Capture the cell that displays the provided text and extract its [x, y] central coordinate. 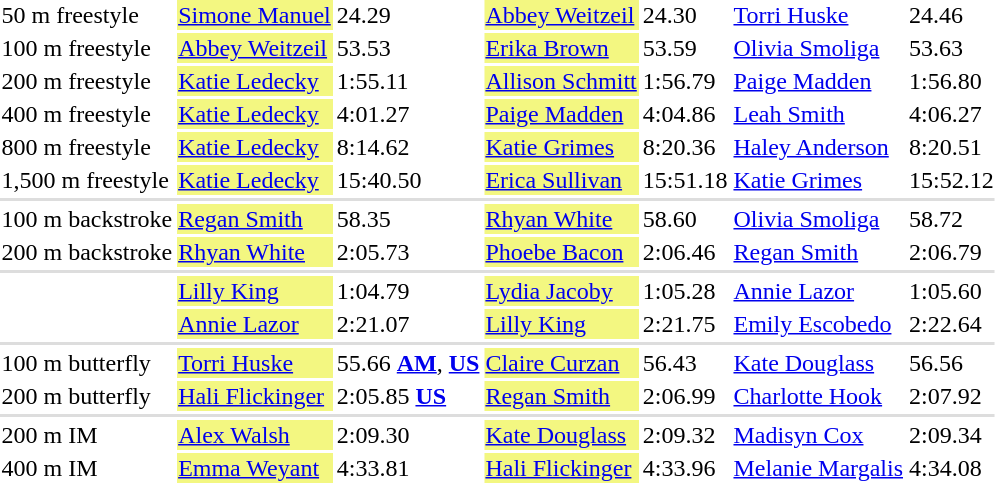
1:04.79 [408, 291]
Claire Curzan [561, 363]
2:05.85 US [408, 396]
4:01.27 [408, 114]
200 m freestyle [87, 81]
15:40.50 [408, 180]
200 m backstroke [87, 252]
53.53 [408, 48]
8:14.62 [408, 147]
2:09.30 [408, 435]
53.59 [685, 48]
Erika Brown [561, 48]
24.29 [408, 15]
Erica Sullivan [561, 180]
400 m IM [87, 468]
1:55.11 [408, 81]
2:05.73 [408, 252]
200 m IM [87, 435]
Lydia Jacoby [561, 291]
4:04.86 [685, 114]
2:21.75 [685, 324]
Melanie Margalis [818, 468]
Emma Weyant [255, 468]
55.66 AM, US [408, 363]
24.30 [685, 15]
2:06.46 [685, 252]
58.35 [408, 219]
Emily Escobedo [818, 324]
100 m freestyle [87, 48]
Madisyn Cox [818, 435]
2:09.32 [685, 435]
1:05.28 [685, 291]
400 m freestyle [87, 114]
2:06.99 [685, 396]
200 m butterfly [87, 396]
Haley Anderson [818, 147]
56.43 [685, 363]
4:33.81 [408, 468]
15:51.18 [685, 180]
58.60 [685, 219]
Allison Schmitt [561, 81]
Leah Smith [818, 114]
Alex Walsh [255, 435]
100 m backstroke [87, 219]
Simone Manuel [255, 15]
4:33.96 [685, 468]
1,500 m freestyle [87, 180]
8:20.36 [685, 147]
100 m butterfly [87, 363]
1:56.79 [685, 81]
Charlotte Hook [818, 396]
2:21.07 [408, 324]
Phoebe Bacon [561, 252]
800 m freestyle [87, 147]
50 m freestyle [87, 15]
